Scan for the cell matching the given text and deliver its [X, Y] coordinate at center. 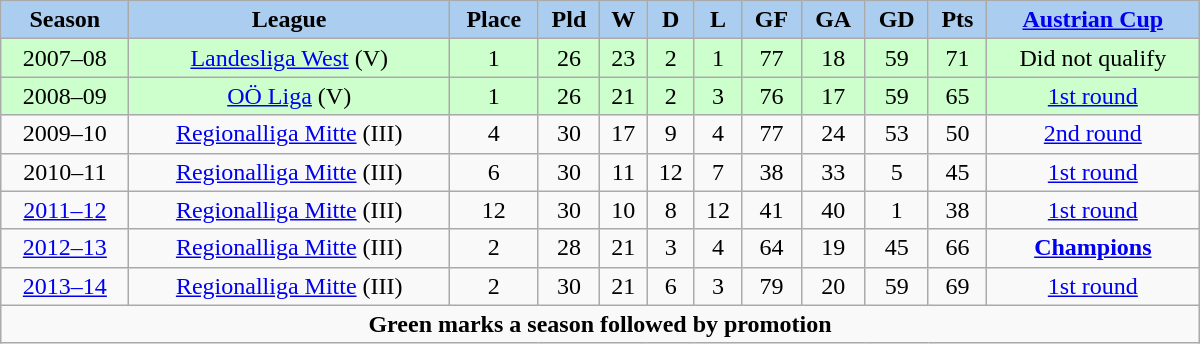
D [670, 20]
Did not qualify [1092, 58]
28 [569, 248]
Landesliga West (V) [290, 58]
79 [772, 286]
2007–08 [65, 58]
Green marks a season followed by promotion [600, 324]
2009–10 [65, 134]
64 [772, 248]
69 [957, 286]
71 [957, 58]
66 [957, 248]
40 [832, 210]
24 [832, 134]
2011–12 [65, 210]
19 [832, 248]
65 [957, 96]
GD [896, 20]
Austrian Cup [1092, 20]
League [290, 20]
5 [896, 172]
Pld [569, 20]
10 [624, 210]
41 [772, 210]
23 [624, 58]
W [624, 20]
2012–13 [65, 248]
Place [494, 20]
L [718, 20]
2013–14 [65, 286]
7 [718, 172]
8 [670, 210]
Champions [1092, 248]
53 [896, 134]
33 [832, 172]
50 [957, 134]
Season [65, 20]
GF [772, 20]
2008–09 [65, 96]
18 [832, 58]
76 [772, 96]
2010–11 [65, 172]
GA [832, 20]
OÖ Liga (V) [290, 96]
2nd round [1092, 134]
20 [832, 286]
11 [624, 172]
Pts [957, 20]
9 [670, 134]
